Extract the [X, Y] coordinate from the center of the cell holding the provided text.  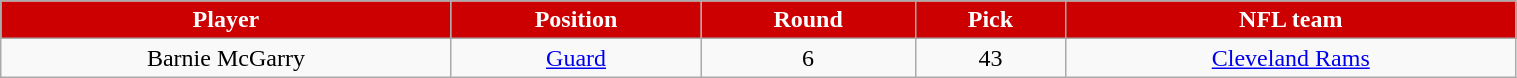
Pick [990, 20]
Guard [576, 58]
Round [808, 20]
NFL team [1291, 20]
Barnie McGarry [226, 58]
Position [576, 20]
Cleveland Rams [1291, 58]
6 [808, 58]
43 [990, 58]
Player [226, 20]
